Determine the (X, Y) coordinate at the center of the cell enclosing the given text.  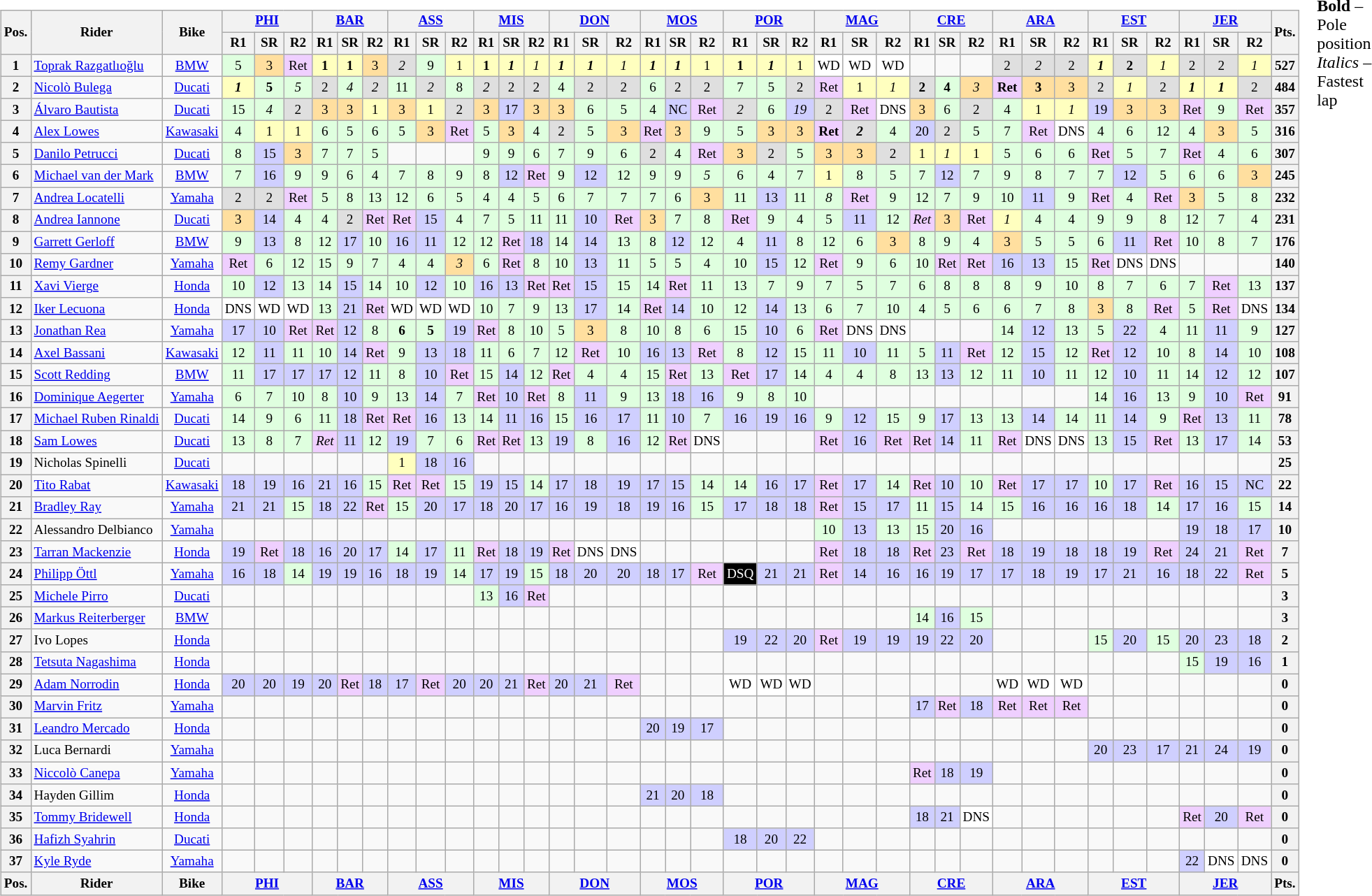
Philipp Öttl (96, 574)
140 (1285, 264)
Garrett Gerloff (96, 243)
108 (1285, 353)
32 (15, 751)
245 (1285, 176)
527 (1285, 66)
Hafizh Syahrin (96, 839)
78 (1285, 419)
Tommy Bridewell (96, 818)
Michael van der Mark (96, 176)
Dominique Aegerter (96, 397)
91 (1285, 397)
176 (1285, 243)
31 (15, 729)
Nicholas Spinelli (96, 463)
Bradley Ray (96, 508)
34 (15, 795)
Leandro Mercado (96, 729)
29 (15, 685)
Jonathan Rea (96, 331)
Adam Norrodin (96, 685)
Kyle Ryde (96, 862)
Alex Lowes (96, 132)
33 (15, 773)
28 (15, 663)
Michael Ruben Rinaldi (96, 419)
231 (1285, 220)
137 (1285, 287)
Andrea Iannone (96, 220)
26 (15, 619)
Ivo Lopes (96, 640)
27 (15, 640)
107 (1285, 375)
37 (15, 862)
127 (1285, 331)
307 (1285, 154)
Markus Reiterberger (96, 619)
36 (15, 839)
DSQ (740, 574)
Nicolò Bulega (96, 87)
Toprak Razgatlıoğlu (96, 66)
Danilo Petrucci (96, 154)
Michele Pirro (96, 596)
Iker Lecuona (96, 309)
Tetsuta Nagashima (96, 663)
Sam Lowes (96, 442)
30 (15, 707)
484 (1285, 87)
Niccolò Canepa (96, 773)
Tito Rabat (96, 486)
Axel Bassani (96, 353)
Scott Redding (96, 375)
Alessandro Delbianco (96, 530)
316 (1285, 132)
Marvin Fritz (96, 707)
232 (1285, 198)
134 (1285, 309)
Álvaro Bautista (96, 110)
Xavi Vierge (96, 287)
Remy Gardner (96, 264)
Hayden Gillim (96, 795)
Tarran Mackenzie (96, 552)
35 (15, 818)
357 (1285, 110)
53 (1285, 442)
Luca Bernardi (96, 751)
Andrea Locatelli (96, 198)
